Output the [x, y] coordinate of the center of the cell containing the given text.  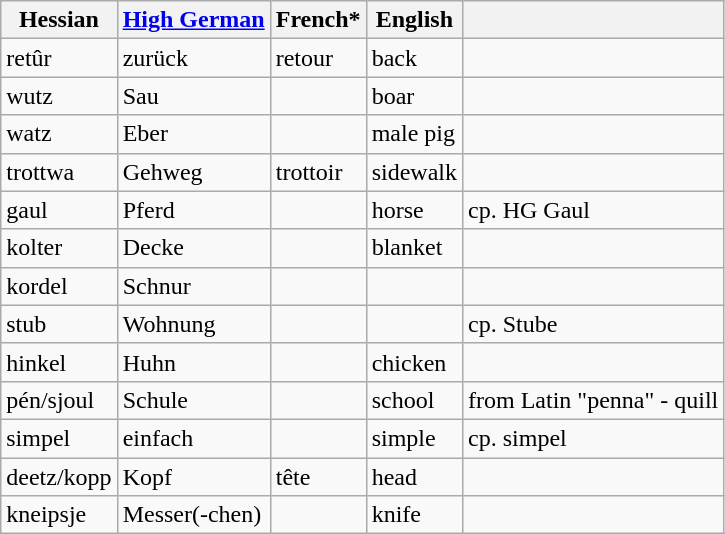
pén/sjoul [59, 400]
retûr [59, 58]
tête [318, 477]
einfach [194, 438]
trottwa [59, 172]
school [414, 400]
French* [318, 20]
simple [414, 438]
Schnur [194, 286]
Huhn [194, 362]
Decke [194, 248]
sidewalk [414, 172]
Pferd [194, 210]
High German [194, 20]
stub [59, 324]
retour [318, 58]
back [414, 58]
hinkel [59, 362]
Messer(-chen) [194, 515]
English [414, 20]
Eber [194, 134]
watz [59, 134]
wutz [59, 96]
horse [414, 210]
Kopf [194, 477]
blanket [414, 248]
chicken [414, 362]
Schule [194, 400]
simpel [59, 438]
Hessian [59, 20]
from Latin "penna" - quill [594, 400]
gaul [59, 210]
Wohnung [194, 324]
knife [414, 515]
zurück [194, 58]
cp. HG Gaul [594, 210]
boar [414, 96]
Gehweg [194, 172]
kolter [59, 248]
trottoir [318, 172]
cp. Stube [594, 324]
kordel [59, 286]
head [414, 477]
Sau [194, 96]
kneipsje [59, 515]
cp. simpel [594, 438]
deetz/kopp [59, 477]
male pig [414, 134]
